Detect which cell encompasses the target text, then output its (x, y) center coordinate. 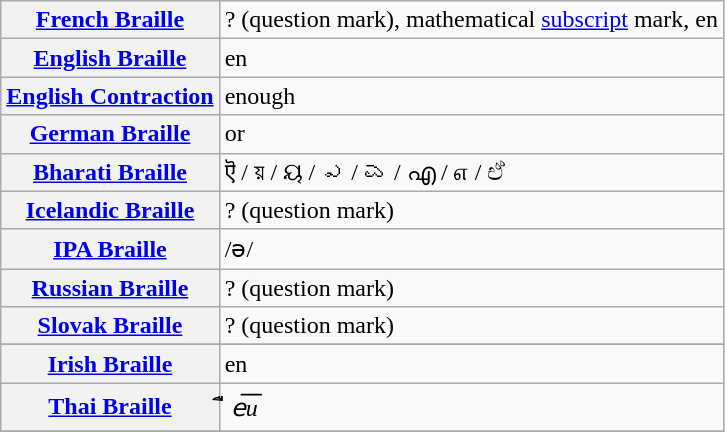
IPA Braille (110, 249)
Slovak Braille (110, 326)
English Contraction (110, 96)
/ə/ (471, 249)
German Braille (110, 134)
or (471, 134)
Bharati Braille (110, 172)
Thai Braille (110, 408)
Irish Braille (110, 364)
ื e͞u (471, 408)
English Braille (110, 58)
Russian Braille (110, 288)
enough (471, 96)
French Braille (110, 20)
ऎ / য় / ୟ / ఎ / ಎ / എ / எ / ඒ (471, 172)
? (question mark), mathematical subscript mark, en (471, 20)
Icelandic Braille (110, 210)
